Return (X, Y) of the center of cell containing provided text 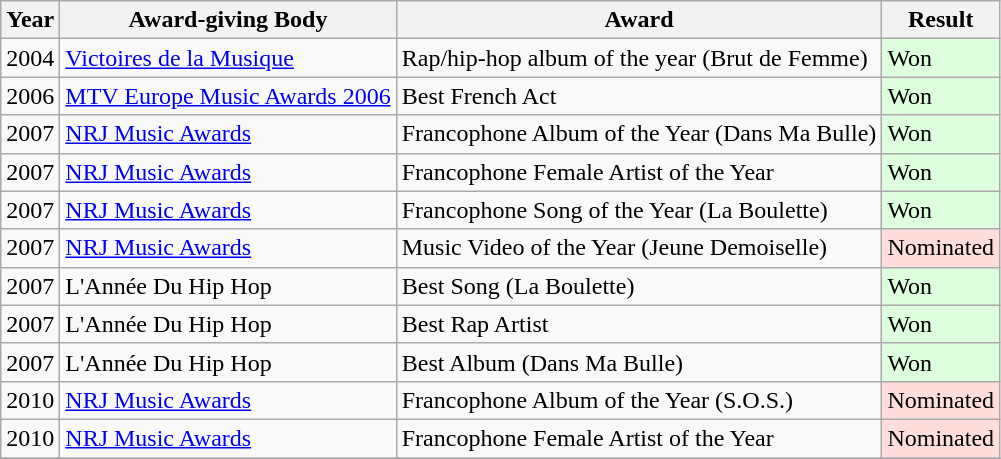
Best Song (La Boulette) (639, 286)
2004 (30, 58)
Result (941, 20)
Francophone Song of the Year (La Boulette) (639, 210)
MTV Europe Music Awards 2006 (228, 96)
Francophone Album of the Year (S.O.S.) (639, 400)
Best Rap Artist (639, 324)
Award-giving Body (228, 20)
Music Video of the Year (Jeune Demoiselle) (639, 248)
Rap/hip-hop album of the year (Brut de Femme) (639, 58)
Best French Act (639, 96)
2006 (30, 96)
Best Album (Dans Ma Bulle) (639, 362)
Francophone Album of the Year (Dans Ma Bulle) (639, 134)
Award (639, 20)
Year (30, 20)
Victoires de la Musique (228, 58)
